Return the (X, Y) coordinate for the center point of the cell that contains the specified text.  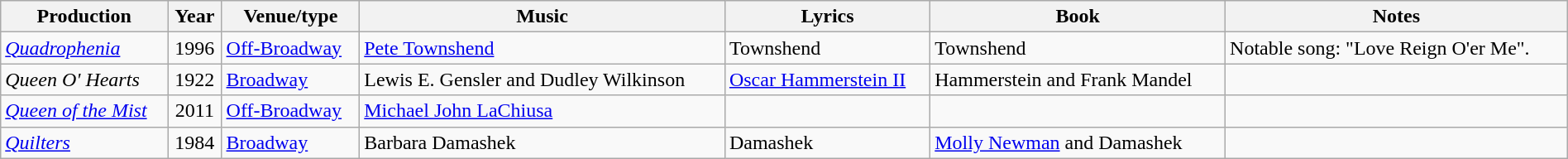
Queen of the Mist (84, 111)
Year (195, 17)
Oscar Hammerstein II (827, 79)
Pete Townshend (543, 48)
Quadrophenia (84, 48)
1922 (195, 79)
Notable song: "Love Reign O'er Me". (1397, 48)
Hammerstein and Frank Mandel (1078, 79)
Production (84, 17)
Queen O' Hearts (84, 79)
Lyrics (827, 17)
Music (543, 17)
2011 (195, 111)
1984 (195, 142)
Lewis E. Gensler and Dudley Wilkinson (543, 79)
Damashek (827, 142)
Venue/type (291, 17)
Michael John LaChiusa (543, 111)
1996 (195, 48)
Quilters (84, 142)
Book (1078, 17)
Molly Newman and Damashek (1078, 142)
Notes (1397, 17)
Barbara Damashek (543, 142)
